Identify which cell holds the provided text, then report its (X, Y) central coordinate. 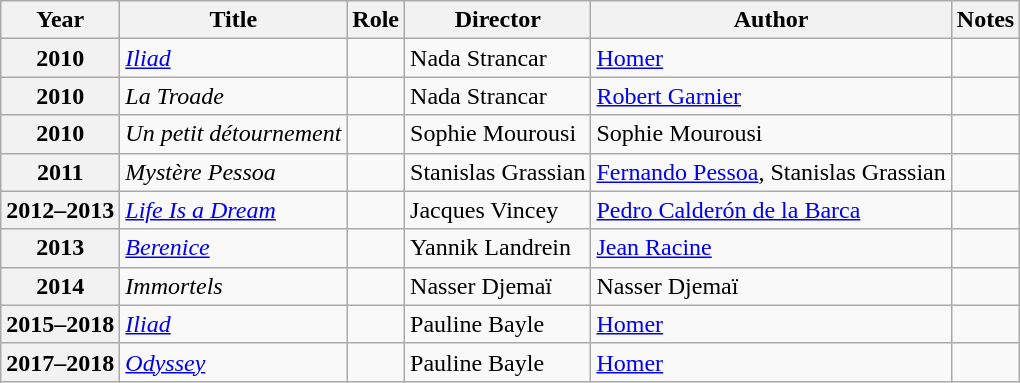
Author (771, 20)
Immortels (234, 286)
Berenice (234, 248)
Mystère Pessoa (234, 172)
Odyssey (234, 362)
Pedro Calderón de la Barca (771, 210)
Stanislas Grassian (498, 172)
Robert Garnier (771, 96)
2015–2018 (60, 324)
Title (234, 20)
La Troade (234, 96)
Fernando Pessoa, Stanislas Grassian (771, 172)
Un petit détournement (234, 134)
Director (498, 20)
Year (60, 20)
2013 (60, 248)
2017–2018 (60, 362)
Life Is a Dream (234, 210)
Yannik Landrein (498, 248)
2014 (60, 286)
Notes (985, 20)
Jean Racine (771, 248)
Role (376, 20)
Jacques Vincey (498, 210)
2011 (60, 172)
2012–2013 (60, 210)
